Search for the cell housing the specified text and yield its [x, y] center coordinate. 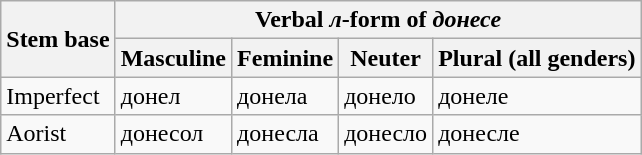
Stem base [58, 39]
донеле [537, 96]
Masculine [173, 58]
донесле [537, 134]
Verbal л-form of донесе [378, 20]
донесол [173, 134]
донесла [286, 134]
донело [386, 96]
Plural (all genders) [537, 58]
Imperfect [58, 96]
донела [286, 96]
донесло [386, 134]
Aorist [58, 134]
Feminine [286, 58]
донел [173, 96]
Neuter [386, 58]
